Determine the (x, y) coordinate at the center of the cell enclosing the given text.  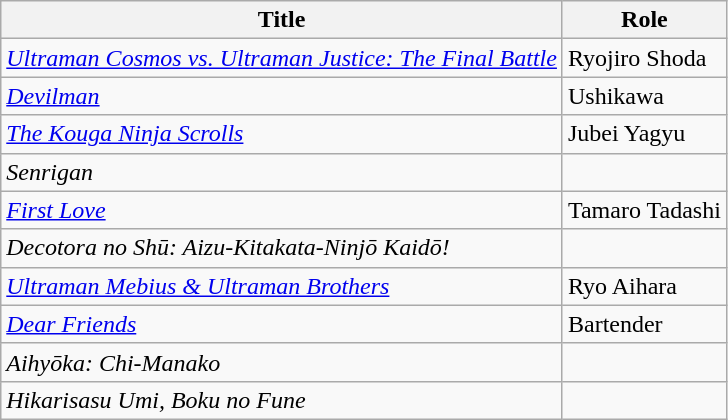
Tamaro Tadashi (644, 210)
Ryojiro Shoda (644, 58)
Ultraman Mebius & Ultraman Brothers (282, 286)
Ryo Aihara (644, 286)
Hikarisasu Umi, Boku no Fune (282, 400)
Ushikawa (644, 96)
Role (644, 20)
Devilman (282, 96)
Ultraman Cosmos vs. Ultraman Justice: The Final Battle (282, 58)
Title (282, 20)
Dear Friends (282, 324)
The Kouga Ninja Scrolls (282, 134)
Decotora no Shū: Aizu-Kitakata-Ninjō Kaidō! (282, 248)
First Love (282, 210)
Jubei Yagyu (644, 134)
Bartender (644, 324)
Aihyōka: Chi-Manako (282, 362)
Senrigan (282, 172)
